Extract the (x, y) coordinate from the center of the cell holding the provided text.  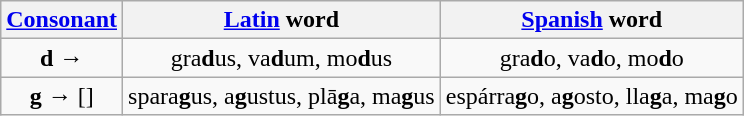
Latin word (282, 20)
Spanish word (592, 20)
espárrago, agosto, llaga, mago (592, 96)
sparagus, agustus, plāga, magus (282, 96)
grado, vado, modo (592, 58)
d → (62, 58)
g → [] (62, 96)
gradus, vadum, modus (282, 58)
Consonant (62, 20)
